Extract the (X, Y) coordinate from the center of the cell holding the provided text.  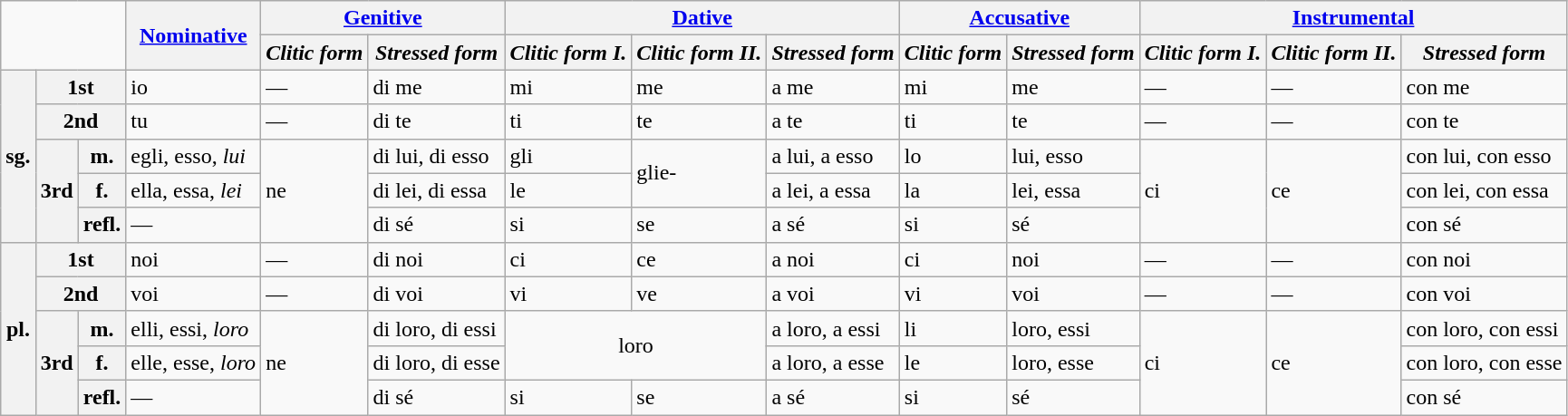
con te (1485, 121)
con lui, con esso (1485, 156)
lei, essa (1073, 190)
elle, esse, loro (194, 363)
con voi (1485, 294)
egli, esso, lui (194, 156)
tu (194, 121)
a lei, a essa (833, 190)
di lei, di essa (437, 190)
a loro, a essi (833, 328)
la (953, 190)
Dative (702, 18)
loro (636, 345)
elli, essi, loro (194, 328)
Genitive (382, 18)
Nominative (194, 35)
con loro, con essi (1485, 328)
Accusative (1019, 18)
gli (568, 156)
di voi (437, 294)
loro, essi (1073, 328)
li (953, 328)
a te (833, 121)
di loro, di esse (437, 363)
glie- (700, 173)
io (194, 87)
ve (700, 294)
a lui, a esso (833, 156)
loro, esse (1073, 363)
di te (437, 121)
lo (953, 156)
pl. (18, 328)
con noi (1485, 259)
a me (833, 87)
con lei, con essa (1485, 190)
a noi (833, 259)
di noi (437, 259)
di lui, di esso (437, 156)
a voi (833, 294)
con me (1485, 87)
lui, esso (1073, 156)
di me (437, 87)
ella, essa, lei (194, 190)
sg. (18, 156)
di loro, di essi (437, 328)
Instrumental (1353, 18)
con loro, con esse (1485, 363)
a loro, a esse (833, 363)
